Pinpoint the cell where the given text exists, returning its [X, Y] midpoint coordinate. 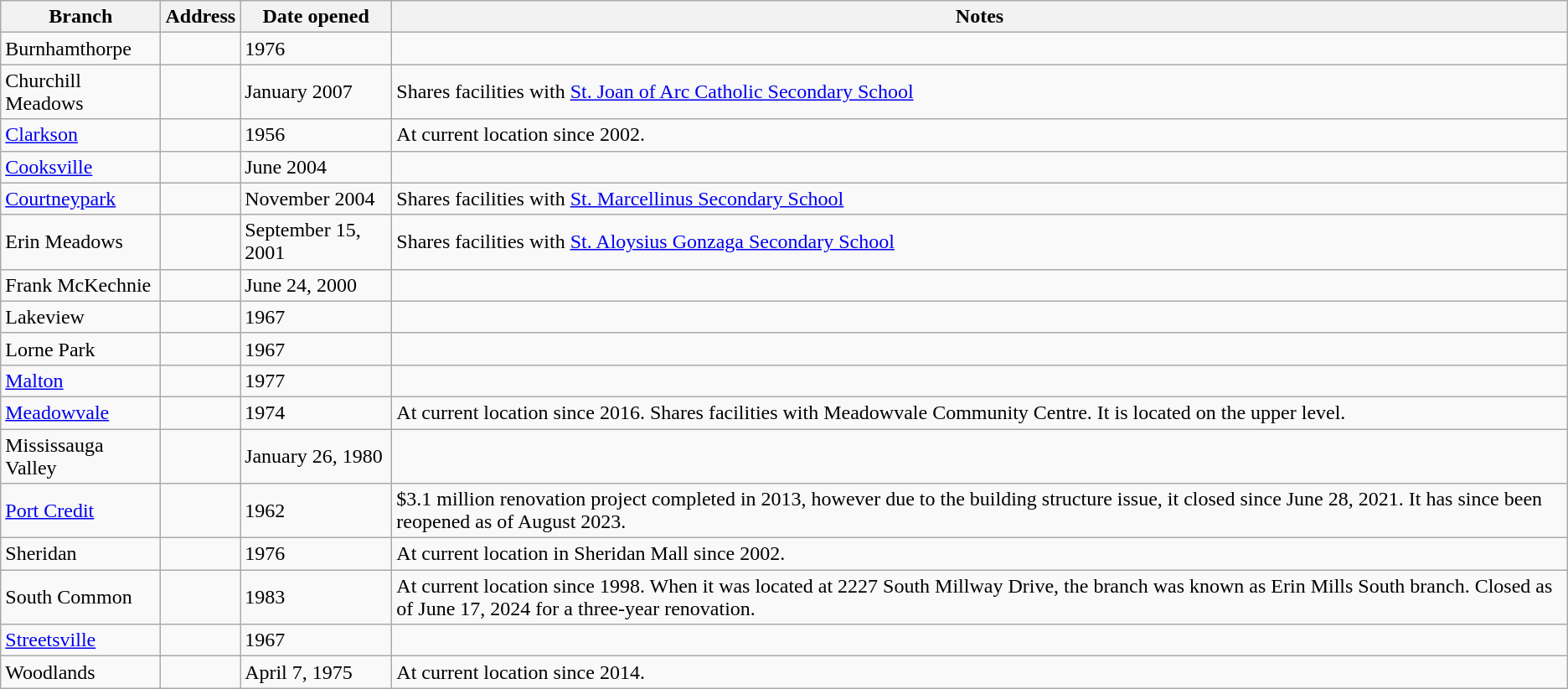
1977 [317, 381]
At current location since 2014. [980, 672]
Clarkson [80, 135]
South Common [80, 597]
At current location since 2002. [980, 135]
Meadowvale [80, 412]
January 2007 [317, 92]
Shares facilities with St. Marcellinus Secondary School [980, 199]
Lorne Park [80, 349]
June 24, 2000 [317, 285]
1956 [317, 135]
Malton [80, 381]
Mississauga Valley [80, 456]
At current location in Sheridan Mall since 2002. [980, 554]
1962 [317, 511]
Lakeview [80, 317]
1983 [317, 597]
Notes [980, 17]
Port Credit [80, 511]
Courtneypark [80, 199]
April 7, 1975 [317, 672]
At current location since 2016. Shares facilities with Meadowvale Community Centre. It is located on the upper level. [980, 412]
Churchill Meadows [80, 92]
Frank McKechnie [80, 285]
Shares facilities with St. Aloysius Gonzaga Secondary School [980, 241]
Date opened [317, 17]
Erin Meadows [80, 241]
January 26, 1980 [317, 456]
Shares facilities with St. Joan of Arc Catholic Secondary School [980, 92]
1974 [317, 412]
Streetsville [80, 640]
Sheridan [80, 554]
June 2004 [317, 167]
Address [201, 17]
Branch [80, 17]
November 2004 [317, 199]
Burnhamthorpe [80, 49]
Cooksville [80, 167]
September 15, 2001 [317, 241]
Woodlands [80, 672]
